Locate the cell with the specified text and output its [x, y] center coordinate. 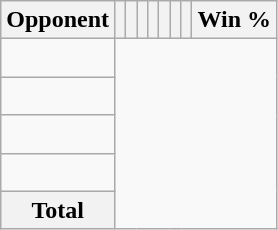
Win % [234, 20]
Opponent [58, 20]
Total [58, 210]
